Determine the (x, y) coordinate at the center of the cell enclosing the given text.  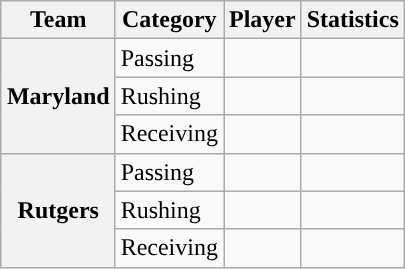
Maryland (58, 96)
Category (169, 20)
Player (263, 20)
Statistics (352, 20)
Rutgers (58, 210)
Team (58, 20)
